Locate the cell with the specified text and output its [x, y] center coordinate. 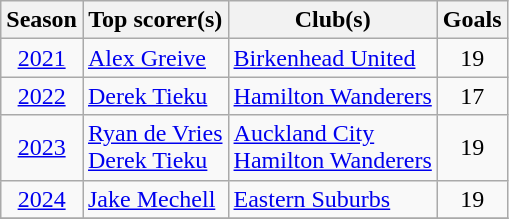
2022 [42, 96]
2024 [42, 199]
Auckland CityHamilton Wanderers [332, 148]
Eastern Suburbs [332, 199]
Alex Greive [155, 58]
Season [42, 20]
Ryan de Vries Derek Tieku [155, 148]
Hamilton Wanderers [332, 96]
Derek Tieku [155, 96]
Top scorer(s) [155, 20]
2021 [42, 58]
17 [472, 96]
Goals [472, 20]
Jake Mechell [155, 199]
Club(s) [332, 20]
Birkenhead United [332, 58]
2023 [42, 148]
